Capture the cell that displays the provided text and extract its [x, y] central coordinate. 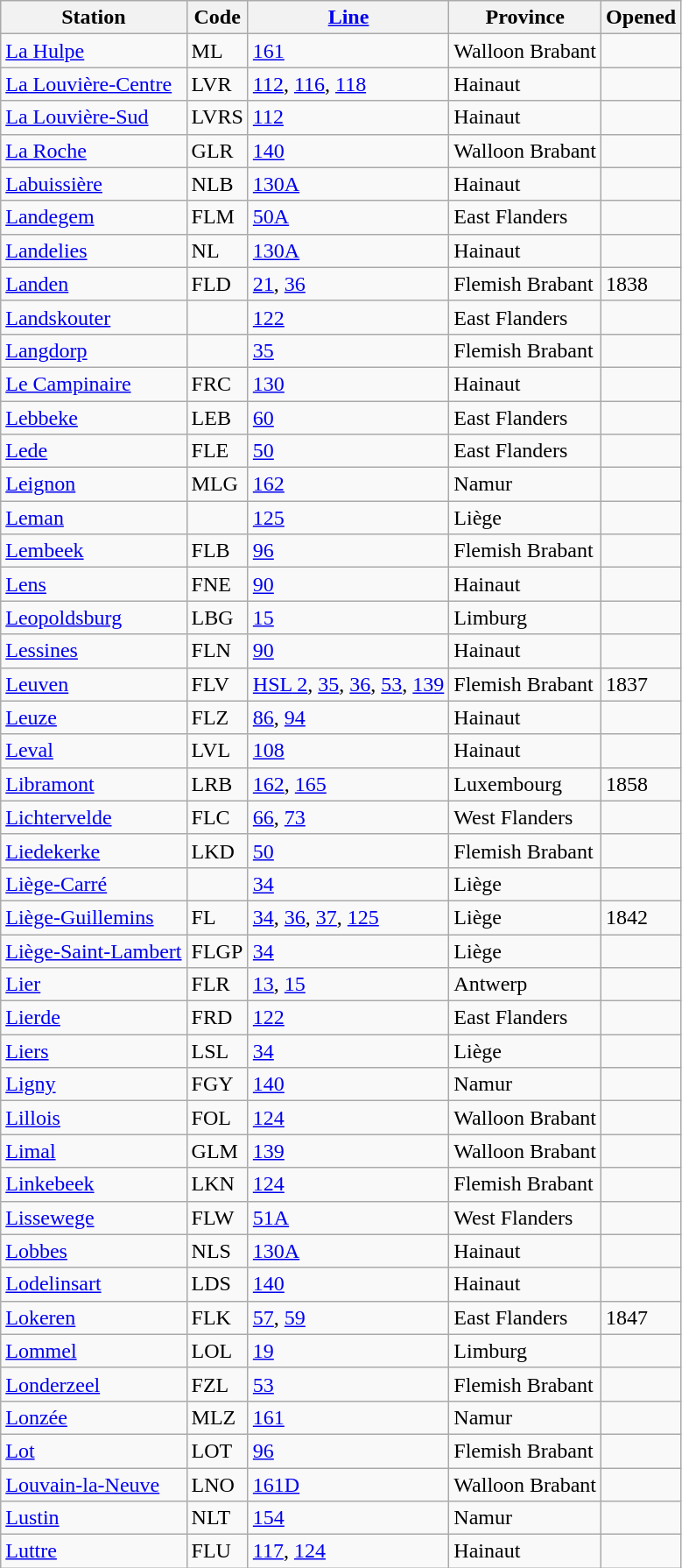
HSL 2, 35, 36, 53, 139 [348, 684]
Lessines [94, 651]
FL [217, 917]
Liers [94, 1051]
1858 [641, 784]
19 [348, 1351]
139 [348, 1151]
Code [217, 18]
161D [348, 1485]
1847 [641, 1317]
Leignon [94, 484]
FGY [217, 1084]
Line [348, 18]
ML [217, 51]
Landegem [94, 217]
Louvain-la-Neuve [94, 1485]
Landen [94, 284]
Leopoldsburg [94, 618]
La Hulpe [94, 51]
NL [217, 251]
162 [348, 484]
Londerzeel [94, 1384]
FLU [217, 1551]
154 [348, 1518]
FNE [217, 584]
FRC [217, 384]
Lonzée [94, 1417]
LNO [217, 1485]
LOT [217, 1451]
112, 116, 118 [348, 84]
Lobbes [94, 1251]
Lichtervelde [94, 817]
NLS [217, 1251]
Luxembourg [525, 784]
Leuze [94, 717]
21, 36 [348, 284]
LBG [217, 618]
Lebbeke [94, 418]
1842 [641, 917]
FLGP [217, 950]
Antwerp [525, 985]
FLB [217, 551]
1837 [641, 684]
Leuven [94, 684]
Lissewege [94, 1218]
35 [348, 350]
Liège-Guillemins [94, 917]
Lierde [94, 1018]
FLC [217, 817]
LDS [217, 1284]
117, 124 [348, 1551]
Ligny [94, 1084]
Lokeren [94, 1317]
Station [94, 18]
Limal [94, 1151]
LVR [217, 84]
Liedekerke [94, 851]
57, 59 [348, 1317]
Lustin [94, 1518]
Lede [94, 451]
FLK [217, 1317]
GLM [217, 1151]
FOL [217, 1118]
130 [348, 384]
Lier [94, 985]
13, 15 [348, 985]
Lot [94, 1451]
1838 [641, 284]
LKN [217, 1184]
125 [348, 518]
162, 165 [348, 784]
Landskouter [94, 317]
Lillois [94, 1118]
51A [348, 1218]
Province [525, 18]
FLZ [217, 717]
FLW [217, 1218]
50A [348, 217]
Opened [641, 18]
NLT [217, 1518]
LKD [217, 851]
La Roche [94, 151]
GLR [217, 151]
La Louvière-Centre [94, 84]
Lembeek [94, 551]
112 [348, 117]
Liège-Carré [94, 884]
MLZ [217, 1417]
Lens [94, 584]
La Louvière-Sud [94, 117]
FLR [217, 985]
15 [348, 618]
34, 36, 37, 125 [348, 917]
LVRS [217, 117]
FZL [217, 1384]
LEB [217, 418]
Libramont [94, 784]
FLN [217, 651]
Linkebeek [94, 1184]
Lommel [94, 1351]
FRD [217, 1018]
FLE [217, 451]
53 [348, 1384]
LRB [217, 784]
FLM [217, 217]
Le Campinaire [94, 384]
LOL [217, 1351]
Landelies [94, 251]
Leman [94, 518]
Liège-Saint-Lambert [94, 950]
FLV [217, 684]
LSL [217, 1051]
Labuissière [94, 184]
86, 94 [348, 717]
Luttre [94, 1551]
108 [348, 751]
FLD [217, 284]
Leval [94, 751]
LVL [217, 751]
60 [348, 418]
MLG [217, 484]
NLB [217, 184]
Langdorp [94, 350]
66, 73 [348, 817]
Lodelinsart [94, 1284]
